Scan for the cell matching the given text and deliver its (X, Y) coordinate at center. 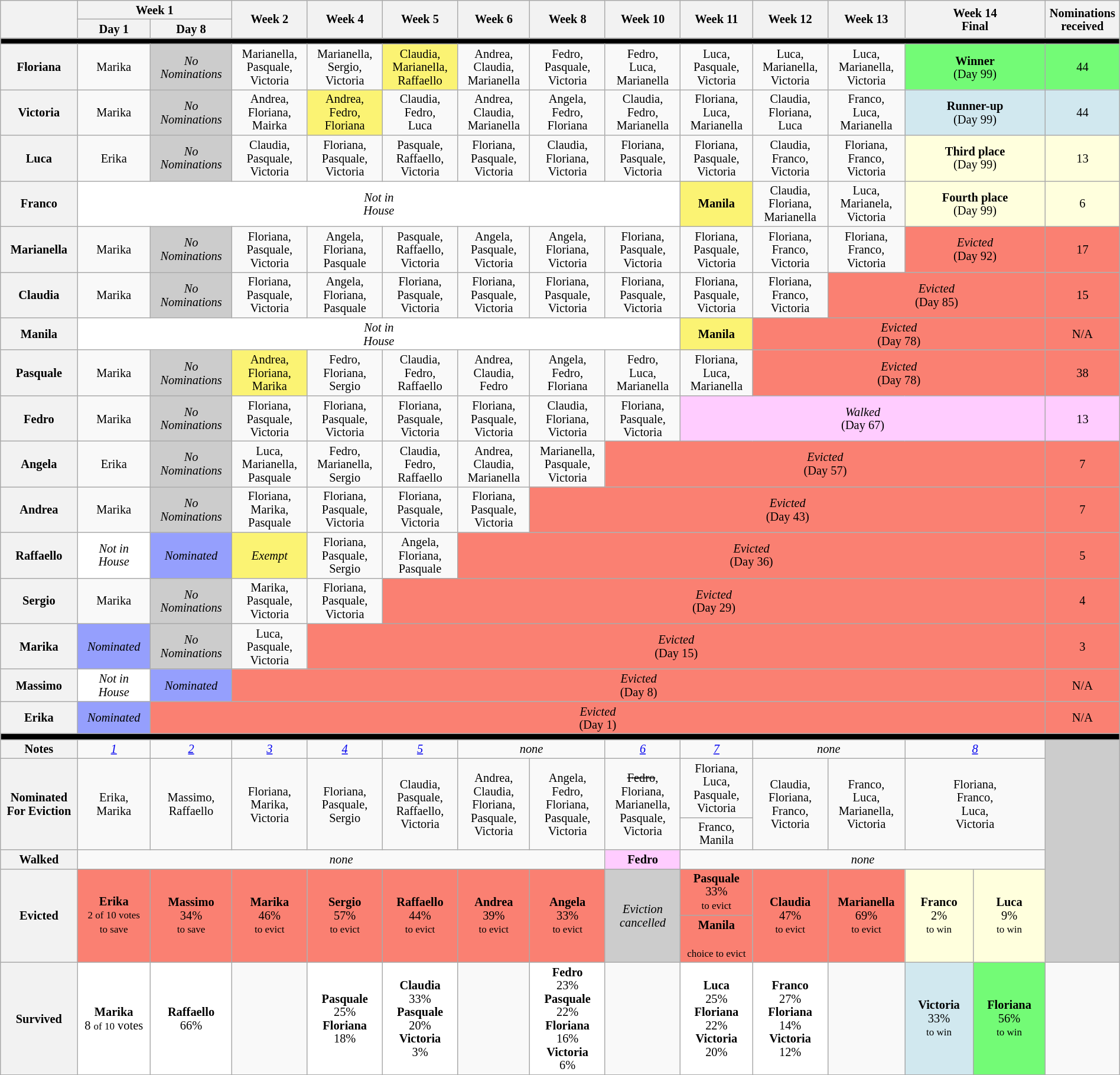
Fedro,Marianella,Sergio (345, 463)
Evicted(Day 1) (598, 717)
Claudia47%to evict (790, 916)
Luca (39, 158)
Claudia (39, 294)
Week 14Final (975, 19)
Marianella69%to evict (866, 916)
Walked(Day 67) (863, 418)
Pasquale25%Floriana18% (345, 1018)
Franco,Luca,Marianella (866, 112)
Walked (39, 859)
38 (1083, 372)
Claudia,Marianella,Raffaello (419, 66)
Franco,Luca,Marianella,Victoria (866, 804)
Andrea,Fedro,Floriana (345, 112)
Evicted(Day 29) (714, 600)
Marika,Pasquale,Victoria (269, 600)
Raffaello (39, 556)
2 (191, 749)
Week 2 (269, 19)
Fedro,Floriana,Marianella,Pasquale,Victoria (643, 804)
Angela (39, 463)
Runner-up(Day 99) (975, 112)
Evictioncancelled (643, 916)
Week 5 (419, 19)
Nominationsreceived (1083, 19)
Week 1 (155, 9)
Floriana56%to win (1010, 1018)
Day 8 (191, 28)
Claudia,Fedro,Marianella (643, 112)
Evicted(Day 85) (936, 294)
Floriana,Marika,Pasquale (269, 509)
Sergio57%to evict (345, 916)
Andrea39%to evict (494, 916)
Week 10 (643, 19)
8 (975, 749)
Marika46%to evict (269, 916)
Notes (39, 749)
Week 8 (567, 19)
Angela,Pasquale,Victoria (494, 249)
Franco (39, 203)
Pasquale33%to evict (717, 892)
Franco2%to win (939, 916)
Raffaello66% (191, 1018)
Erika2 of 10 votesto save (113, 916)
Evicted(Day 92) (975, 249)
Week 12 (790, 19)
Victoria (39, 112)
Massimo,Raffaello (191, 804)
Angela,Floriana,Victoria (567, 249)
1 (113, 749)
Luca,Marianella,Pasquale (269, 463)
Floriana,Franco,Luca,Victoria (975, 804)
Raffaello44%to evict (419, 916)
Claudia,Pasquale,Raffaello,Victoria (419, 804)
Claudia33%Pasquale20%Victoria3% (419, 1018)
Week 13 (866, 19)
Franco,Manila (717, 833)
Fedro23%Pasquale22%Floriana16%Victoria6% (567, 1018)
NominatedFor Eviction (39, 804)
Victoria33%to win (939, 1018)
Winner(Day 99) (975, 66)
Marianella,Sergio,Victoria (345, 66)
Evicted(Day 8) (639, 686)
Massimo (39, 686)
Evicted(Day 36) (751, 556)
Week 11 (717, 19)
Angela33%to evict (567, 916)
Survived (39, 1018)
Claudia,Floriana,Franco,Victoria (790, 804)
Andrea,Claudia,Floriana,Pasquale,Victoria (494, 804)
17 (1083, 249)
Fourth place(Day 99) (975, 203)
Floriana,Marika,Victoria (269, 804)
Andrea,Claudia,Fedro (494, 372)
Marianella (39, 249)
Andrea,Floriana,Mairka (269, 112)
Floriana (39, 66)
Evicted(Day 43) (788, 509)
Sergio (39, 600)
Claudia,Franco,Victoria (790, 158)
Andrea,Floriana,Marika (269, 372)
Evicted (39, 916)
Marika8 of 10 votes (113, 1018)
Fedro,Pasquale,Victoria (567, 66)
Luca,Marianela,Victoria (866, 203)
15 (1083, 294)
Andrea (39, 509)
Manilachoice to evict (717, 938)
Floriana,Luca,Pasquale,Victoria (717, 788)
Pasquale (39, 372)
Evicted(Day 57) (825, 463)
Week 4 (345, 19)
Claudia,Floriana,Luca (790, 112)
Week 6 (494, 19)
Franco27%Floriana14%Victoria12% (790, 1018)
Claudia,Floriana,Marianella (790, 203)
Massimo34%to save (191, 916)
Angela,Fedro,Floriana,Pasquale,Victoria (567, 804)
Erika,Marika (113, 804)
Claudia,Fedro,Luca (419, 112)
Claudia,Pasquale,Victoria (269, 158)
Luca25%Floriana22%Victoria20% (717, 1018)
Exempt (269, 556)
Evicted(Day 15) (676, 647)
Day 1 (113, 28)
Third place(Day 99) (975, 158)
Fedro,Floriana,Sergio (345, 372)
Luca9%to win (1010, 916)
